Capture the cell that displays the provided text and extract its [x, y] central coordinate. 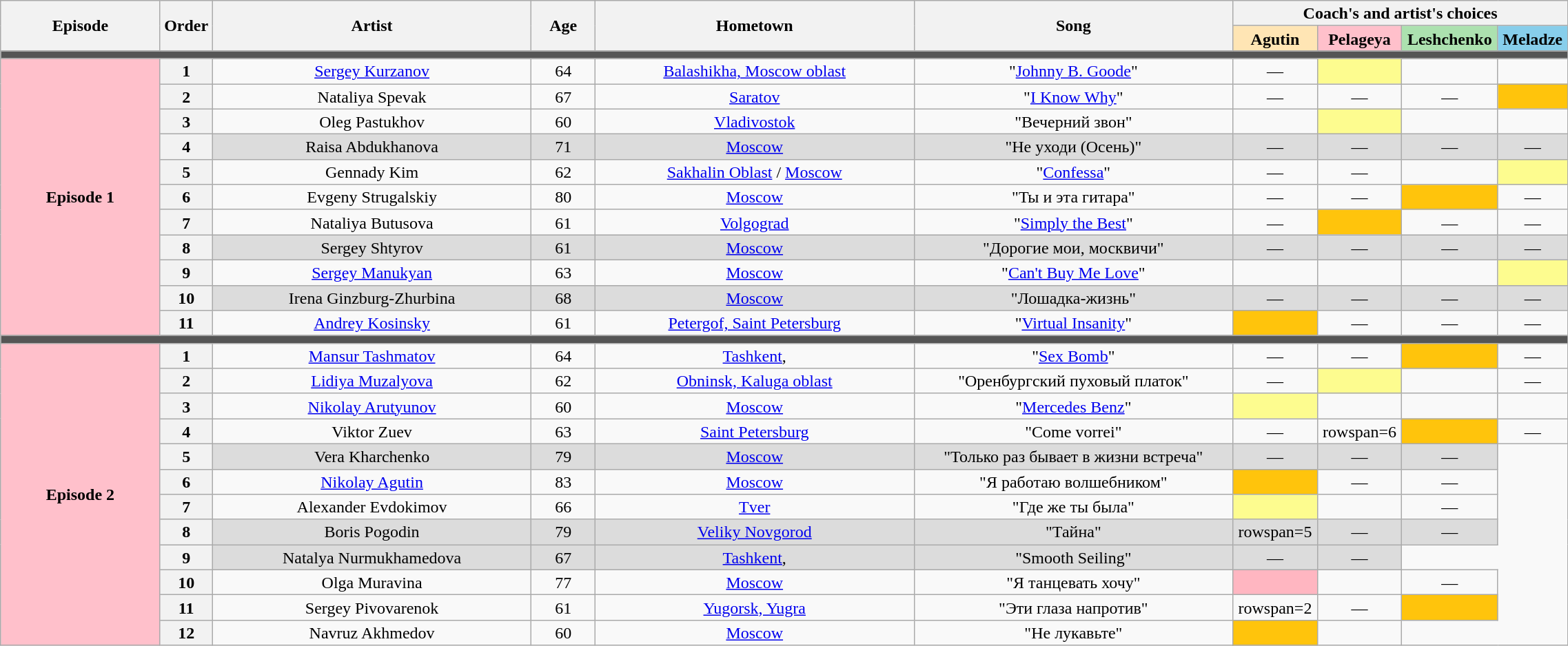
Lidiya Muzalyova [372, 382]
"Не уходи (Осень)" [1074, 147]
68 [564, 298]
Nikolay Arutyunov [372, 406]
"Тайна" [1074, 532]
Saint Petersburg [754, 431]
"Confessa" [1074, 172]
"Оренбургский пуховый платок" [1074, 382]
"Только раз бывает в жизни встреча" [1074, 456]
Oleg Pastukhov [372, 121]
Viktor Zuev [372, 431]
Episode [80, 26]
Episode 1 [80, 197]
Veliky Novgorod [754, 532]
"Лошадка-жизнь" [1074, 298]
Boris Pogodin [372, 532]
Leshchenko [1450, 39]
"Smooth Seiling" [1074, 558]
Mansur Tashmatov [372, 355]
Sakhalin Oblast / Moscow [754, 172]
Evgeny Strugalskiy [372, 197]
rowspan=5 [1275, 532]
"Где же ты была" [1074, 507]
"Эти глаза напротив" [1074, 607]
"I Know Why" [1074, 96]
Nataliya Butusova [372, 222]
Yugorsk, Yugra [754, 607]
"Johnny B. Goode" [1074, 72]
Obninsk, Kaluga oblast [754, 382]
12 [186, 632]
Volgograd [754, 222]
Artist [372, 26]
Coach's and artist's choices [1401, 14]
"Sex Bomb" [1074, 355]
"Не лукавьте" [1074, 632]
Sergey Shtyrov [372, 248]
rowspan=6 [1359, 431]
Order [186, 26]
Sergey Kurzanov [372, 72]
Sergey Pivovarenok [372, 607]
Navruz Akhmedov [372, 632]
"Я работаю волшебником" [1074, 482]
Agutin [1275, 39]
rowspan=2 [1275, 607]
Nataliya Spevak [372, 96]
"Can't Buy Me Love" [1074, 273]
Raisa Abdukhanova [372, 147]
"Virtual Insanity" [1074, 324]
Irena Ginzburg-Zhurbina [372, 298]
Alexander Evdokimov [372, 507]
80 [564, 197]
"Я танцевать хочу" [1074, 583]
Vera Kharchenko [372, 456]
Olga Muravina [372, 583]
Vladivostok [754, 121]
"Вечерний звон" [1074, 121]
"Simply the Best" [1074, 222]
Pelageya [1359, 39]
Sergey Manukyan [372, 273]
Andrey Kosinsky [372, 324]
Song [1074, 26]
"Mercedes Benz" [1074, 406]
Episode 2 [80, 494]
Tver [754, 507]
Saratov [754, 96]
"Ты и эта гитара" [1074, 197]
"Дорогие мои, москвичи" [1074, 248]
Balashikha, Moscow oblast [754, 72]
Nikolay Agutin [372, 482]
77 [564, 583]
"Come vorrei" [1074, 431]
Meladze [1533, 39]
Age [564, 26]
Petergof, Saint Petersburg [754, 324]
66 [564, 507]
83 [564, 482]
Hometown [754, 26]
71 [564, 147]
Natalya Nurmukhamedova [372, 558]
Gennady Kim [372, 172]
